Return [x, y] of the center of cell containing provided text 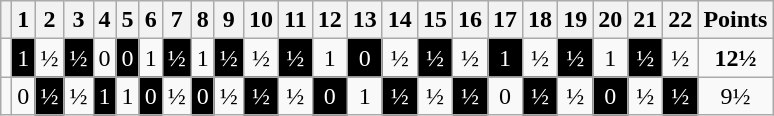
Points [736, 20]
18 [540, 20]
20 [610, 20]
12 [330, 20]
9½ [736, 96]
21 [646, 20]
9 [228, 20]
19 [576, 20]
12½ [736, 58]
6 [150, 20]
14 [400, 20]
15 [434, 20]
10 [260, 20]
16 [470, 20]
17 [506, 20]
8 [202, 20]
5 [128, 20]
22 [680, 20]
4 [104, 20]
7 [176, 20]
11 [295, 20]
3 [78, 20]
2 [50, 20]
13 [364, 20]
